For the text-containing cell, return its midpoint in [x, y] coordinate format. 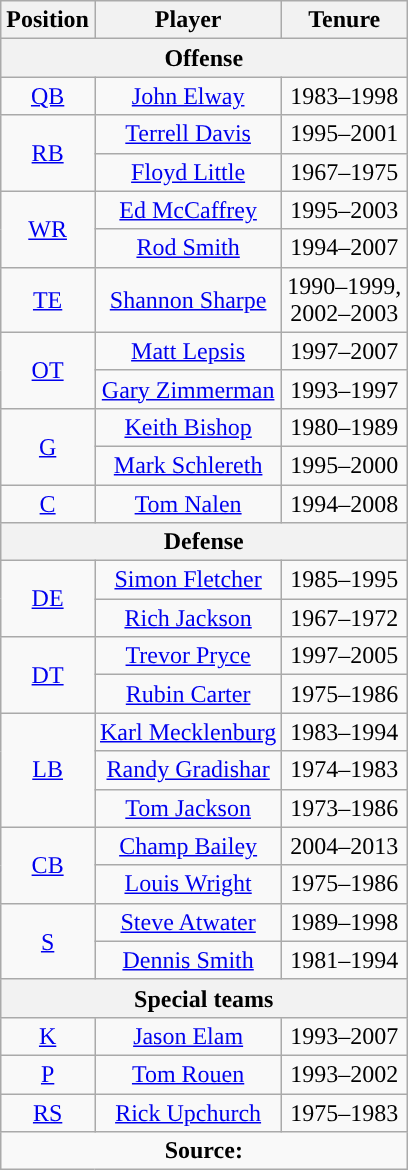
Floyd Little [188, 172]
Tenure [344, 20]
1967–1972 [344, 618]
1994–2008 [344, 503]
Louis Wright [188, 884]
1983–1998 [344, 96]
G [48, 446]
DT [48, 675]
1997–2007 [344, 351]
1993–2002 [344, 1074]
RS [48, 1113]
Tom Nalen [188, 503]
1994–2007 [344, 248]
Offense [204, 58]
Champ Bailey [188, 846]
Rubin Carter [188, 694]
LB [48, 770]
1967–1975 [344, 172]
Ed McCaffrey [188, 210]
P [48, 1074]
Position [48, 20]
1983–1994 [344, 732]
1974–1983 [344, 770]
Matt Lepsis [188, 351]
Jason Elam [188, 1036]
Terrell Davis [188, 134]
K [48, 1036]
Dennis Smith [188, 960]
Gary Zimmerman [188, 389]
OT [48, 370]
Rich Jackson [188, 618]
QB [48, 96]
1981–1994 [344, 960]
Tom Rouen [188, 1074]
Rod Smith [188, 248]
1995–2003 [344, 210]
1973–1986 [344, 808]
C [48, 503]
1989–1998 [344, 922]
Steve Atwater [188, 922]
1995–2001 [344, 134]
Source: [204, 1151]
Simon Fletcher [188, 580]
WR [48, 229]
Shannon Sharpe [188, 300]
1975–1983 [344, 1113]
1985–1995 [344, 580]
1993–1997 [344, 389]
1995–2000 [344, 465]
1980–1989 [344, 427]
Karl Mecklenburg [188, 732]
Player [188, 20]
1993–2007 [344, 1036]
Special teams [204, 998]
1990–1999, 2002–2003 [344, 300]
Tom Jackson [188, 808]
2004–2013 [344, 846]
TE [48, 300]
1997–2005 [344, 656]
Randy Gradishar [188, 770]
John Elway [188, 96]
Mark Schlereth [188, 465]
Rick Upchurch [188, 1113]
RB [48, 153]
CB [48, 865]
Keith Bishop [188, 427]
DE [48, 599]
Trevor Pryce [188, 656]
Defense [204, 542]
S [48, 941]
